Detect which cell encompasses the target text, then output its [X, Y] center coordinate. 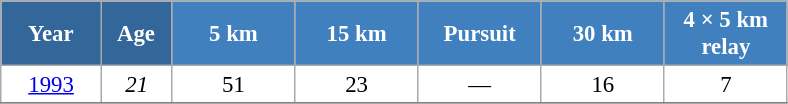
23 [356, 85]
Year [52, 34]
5 km [234, 34]
16 [602, 85]
Age [136, 34]
21 [136, 85]
15 km [356, 34]
1993 [52, 85]
7 [726, 85]
4 × 5 km relay [726, 34]
51 [234, 85]
30 km [602, 34]
Pursuit [480, 34]
— [480, 85]
